Detect which cell encompasses the target text, then output its [x, y] center coordinate. 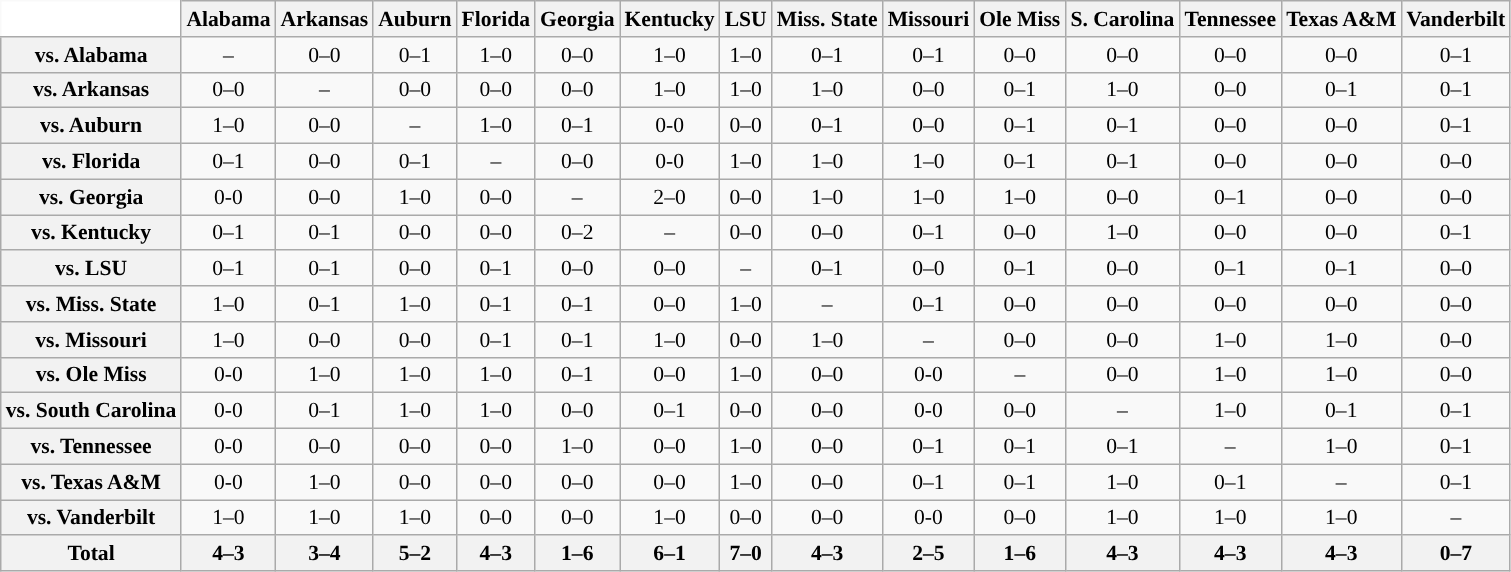
Missouri [929, 19]
6–1 [670, 554]
vs. Miss. State [92, 304]
Florida [496, 19]
vs. South Carolina [92, 411]
Total [92, 554]
vs. Georgia [92, 197]
Alabama [228, 19]
vs. Ole Miss [92, 375]
vs. Alabama [92, 55]
LSU [746, 19]
Tennessee [1230, 19]
vs. Arkansas [92, 90]
Auburn [414, 19]
vs. Auburn [92, 126]
vs. Texas A&M [92, 482]
Georgia [577, 19]
vs. Florida [92, 162]
vs. Kentucky [92, 233]
7–0 [746, 554]
Arkansas [325, 19]
Miss. State [828, 19]
Ole Miss [1020, 19]
3–4 [325, 554]
Texas A&M [1341, 19]
2–0 [670, 197]
0–2 [577, 233]
5–2 [414, 554]
0–7 [1456, 554]
vs. LSU [92, 269]
vs. Tennessee [92, 447]
Vanderbilt [1456, 19]
vs. Vanderbilt [92, 518]
Kentucky [670, 19]
vs. Missouri [92, 340]
2–5 [929, 554]
S. Carolina [1122, 19]
